Capture the cell that displays the provided text and extract its (X, Y) central coordinate. 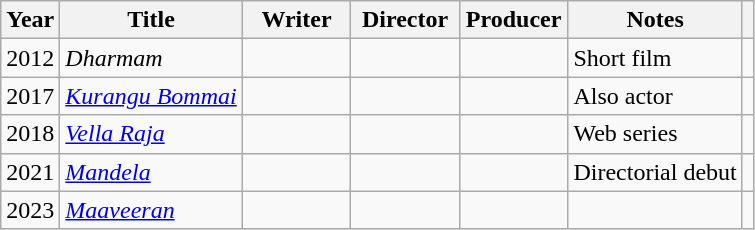
2012 (30, 58)
Vella Raja (151, 134)
Producer (514, 20)
Title (151, 20)
Maaveeran (151, 210)
Year (30, 20)
Web series (655, 134)
Kurangu Bommai (151, 96)
2017 (30, 96)
Short film (655, 58)
Also actor (655, 96)
Directorial debut (655, 172)
2023 (30, 210)
Mandela (151, 172)
Writer (296, 20)
Director (406, 20)
Dharmam (151, 58)
Notes (655, 20)
2018 (30, 134)
2021 (30, 172)
